Identify which cell holds the provided text, then report its [X, Y] central coordinate. 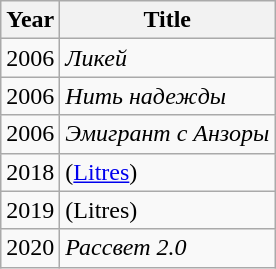
Title [168, 20]
2019 [30, 210]
Рассвет 2.0 [168, 248]
Эмигрант с Анзоры [168, 134]
2018 [30, 172]
2020 [30, 248]
Ликей [168, 58]
Нить надежды [168, 96]
Year [30, 20]
